For the text-containing cell, return its midpoint in (x, y) coordinate format. 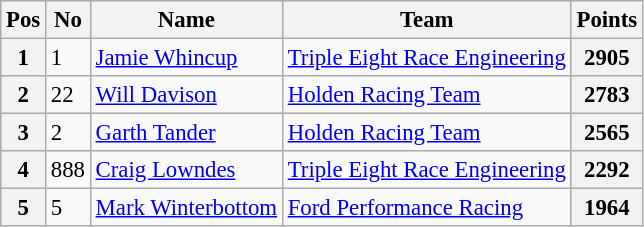
Name (186, 20)
Points (606, 20)
1964 (606, 208)
2783 (606, 95)
2565 (606, 133)
No (68, 20)
888 (68, 170)
2905 (606, 58)
4 (24, 170)
Will Davison (186, 95)
Garth Tander (186, 133)
3 (24, 133)
Craig Lowndes (186, 170)
Pos (24, 20)
Mark Winterbottom (186, 208)
22 (68, 95)
2292 (606, 170)
Team (426, 20)
Ford Performance Racing (426, 208)
Jamie Whincup (186, 58)
